From the cell containing the given text, extract its center point as (x, y) coordinate. 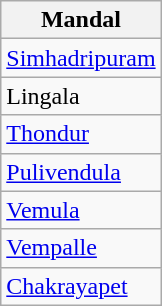
Pulivendula (81, 172)
Mandal (81, 20)
Chakrayapet (81, 286)
Simhadripuram (81, 58)
Lingala (81, 96)
Vemula (81, 210)
Vempalle (81, 248)
Thondur (81, 134)
